Scan for the cell matching the given text and deliver its [X, Y] coordinate at center. 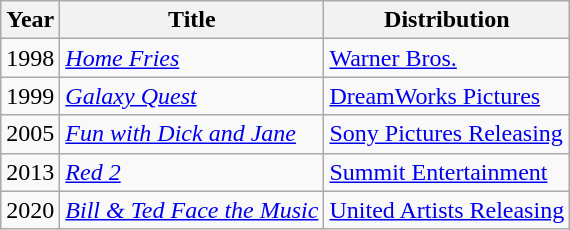
2005 [30, 134]
Title [192, 20]
Home Fries [192, 58]
Distribution [447, 20]
1998 [30, 58]
1999 [30, 96]
Fun with Dick and Jane [192, 134]
Sony Pictures Releasing [447, 134]
United Artists Releasing [447, 210]
Red 2 [192, 172]
2020 [30, 210]
Year [30, 20]
Bill & Ted Face the Music [192, 210]
DreamWorks Pictures [447, 96]
Galaxy Quest [192, 96]
Warner Bros. [447, 58]
2013 [30, 172]
Summit Entertainment [447, 172]
